Search for the cell housing the specified text and yield its (X, Y) center coordinate. 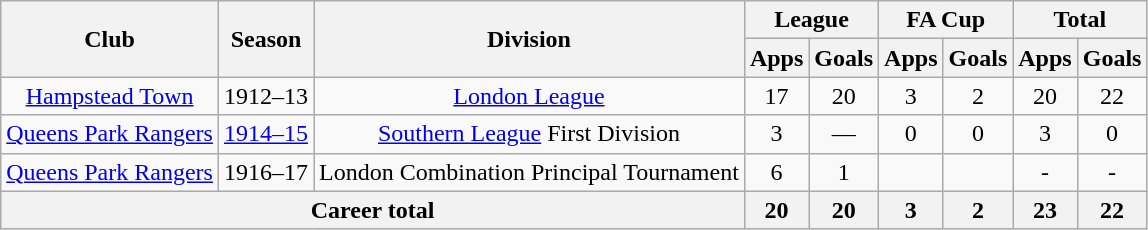
London League (530, 96)
1912–13 (266, 96)
23 (1045, 210)
Hampstead Town (110, 96)
Club (110, 39)
Season (266, 39)
London Combination Principal Tournament (530, 172)
Total (1080, 20)
17 (776, 96)
FA Cup (946, 20)
1916–17 (266, 172)
Southern League First Division (530, 134)
Career total (373, 210)
Division (530, 39)
1 (844, 172)
— (844, 134)
6 (776, 172)
1914–15 (266, 134)
League (811, 20)
